Return the [X, Y] coordinate for the center point of the cell that contains the specified text.  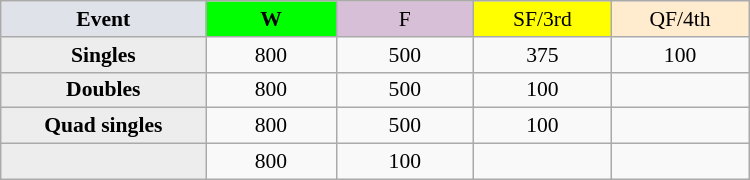
QF/4th [680, 19]
Doubles [104, 90]
Event [104, 19]
W [271, 19]
375 [543, 55]
Singles [104, 55]
F [405, 19]
Quad singles [104, 126]
SF/3rd [543, 19]
